For the text-containing cell, return its midpoint in (X, Y) coordinate format. 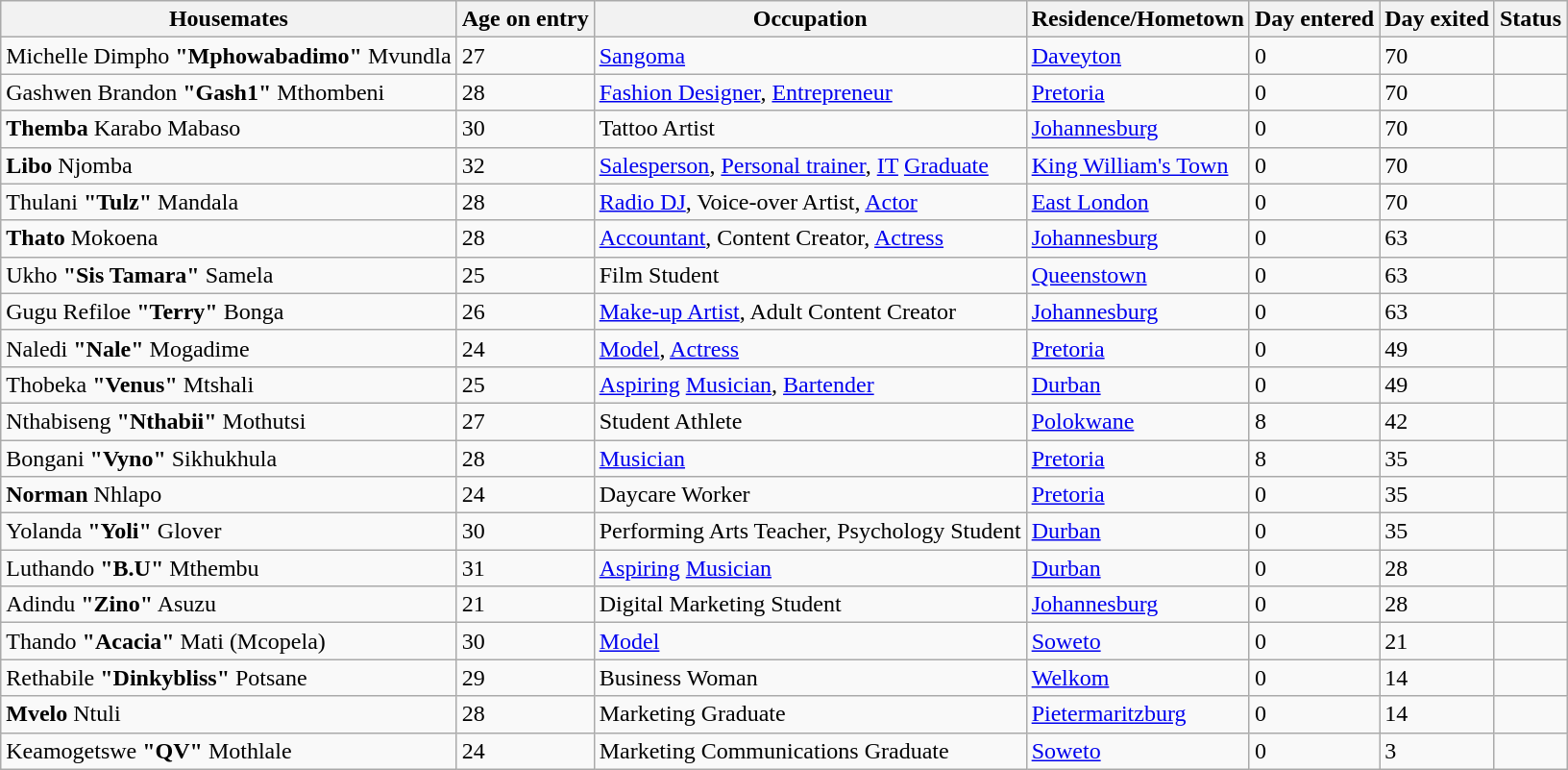
Model, Actress (810, 348)
Yolanda "Yoli" Glover (229, 532)
Norman Nhlapo (229, 495)
Business Woman (810, 678)
32 (525, 165)
Occupation (810, 19)
Keamogetswe "QV" Mothlale (229, 751)
Naledi "Nale" Mogadime (229, 348)
Nthabiseng "Nthabii" Mothutsi (229, 421)
Sangoma (810, 56)
Make-up Artist, Adult Content Creator (810, 311)
Housemates (229, 19)
Tattoo Artist (810, 129)
Salesperson, Personal trainer, IT Graduate (810, 165)
Residence/Hometown (1138, 19)
Aspiring Musician, Bartender (810, 385)
Aspiring Musician (810, 568)
Daycare Worker (810, 495)
Rethabile "Dinkybliss" Potsane (229, 678)
3 (1437, 751)
Day exited (1437, 19)
Pietermaritzburg (1138, 714)
Libo Njomba (229, 165)
Ukho "Sis Tamara" Samela (229, 275)
Student Athlete (810, 421)
King William's Town (1138, 165)
Digital Marketing Student (810, 605)
Bongani "Vyno" Sikhukhula (229, 459)
Thulani "Tulz" Mandala (229, 202)
Status (1530, 19)
Luthando "B.U" Mthembu (229, 568)
26 (525, 311)
Thobeka "Venus" Mtshali (229, 385)
Performing Arts Teacher, Psychology Student (810, 532)
29 (525, 678)
Marketing Graduate (810, 714)
Gashwen Brandon "Gash1" Mthombeni (229, 92)
Fashion Designer, Entrepreneur (810, 92)
Welkom (1138, 678)
Adindu "Zino" Asuzu (229, 605)
East London (1138, 202)
Model (810, 641)
Thato Mokoena (229, 238)
Michelle Dimpho "Mphowabadimo" Mvundla (229, 56)
Themba Karabo Mabaso (229, 129)
Daveyton (1138, 56)
Queenstown (1138, 275)
Age on entry (525, 19)
42 (1437, 421)
Radio DJ, Voice-over Artist, Actor (810, 202)
Mvelo Ntuli (229, 714)
Polokwane (1138, 421)
Day entered (1314, 19)
Thando "Acacia" Mati (Mcopela) (229, 641)
Gugu Refiloe "Terry" Bonga (229, 311)
Accountant, Content Creator, Actress (810, 238)
Marketing Communications Graduate (810, 751)
31 (525, 568)
Film Student (810, 275)
Musician (810, 459)
